Scan for the cell matching the given text and deliver its [x, y] coordinate at center. 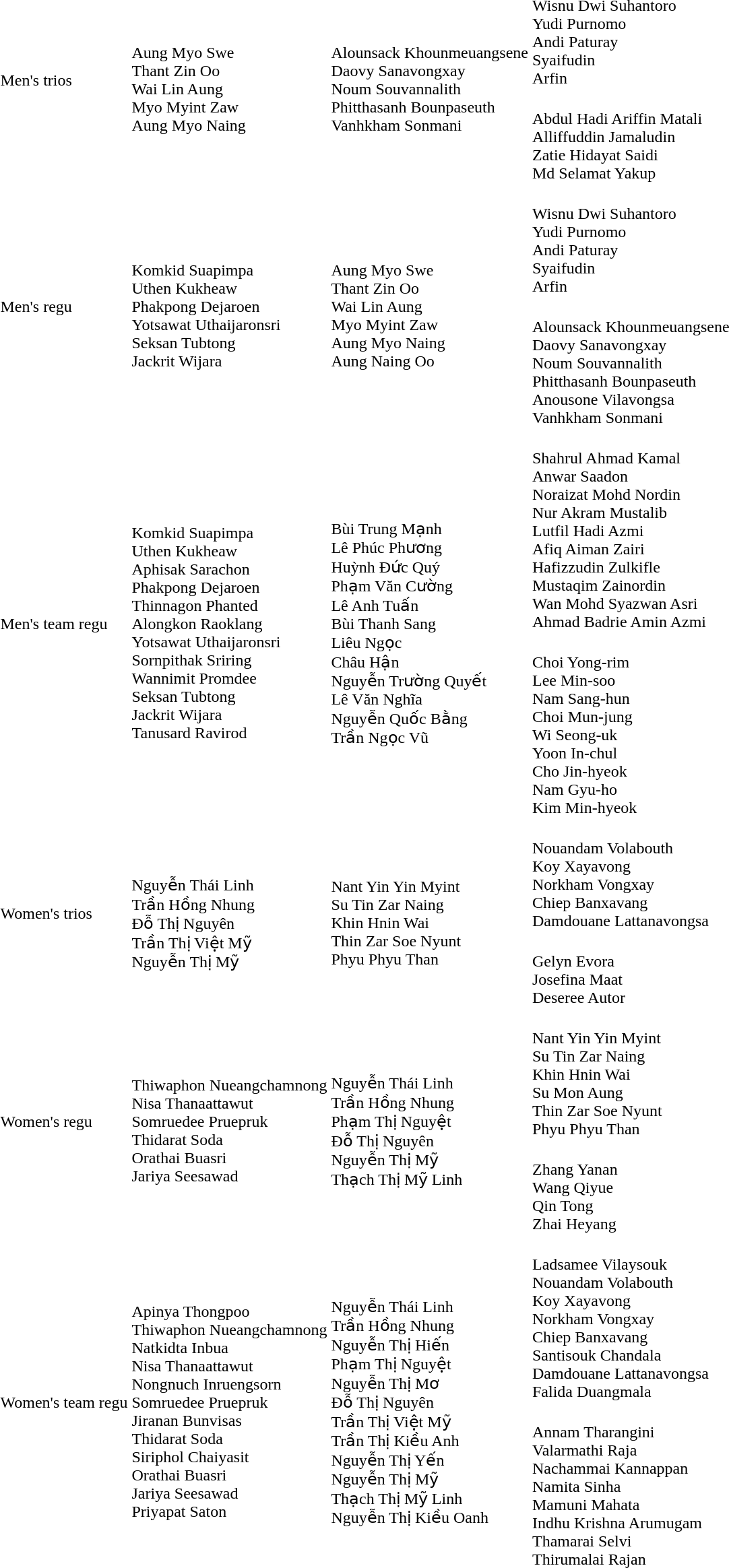
Nant Yin Yin MyintSu Tin Zar NaingKhin Hnin WaiThin Zar Soe NyuntPhyu Phyu Than [430, 913]
Nguyễn Thái LinhTrần Hồng NhungPhạm Thị NguyệtĐỗ Thị NguyênNguyễn Thị MỹThạch Thị Mỹ Linh [430, 1122]
Aung Myo SweThant Zin OoWai Lin AungMyo Myint ZawAung Myo NaingAung Naing Oo [430, 306]
Thiwaphon NueangchamnongNisa ThanaattawutSomruedee PrueprukThidarat SodaOrathai BuasriJariya Seesawad [229, 1122]
Komkid SuapimpaUthen KukheawPhakpong DejaroenYotsawat UthaijaronsriSeksan TubtongJackrit Wijara [229, 306]
Nguyễn Thái LinhTrần Hồng NhungĐỗ Thị NguyênTrần Thị Việt MỹNguyễn Thị Mỹ [229, 913]
